Output the (x, y) coordinate of the center of the cell containing the given text.  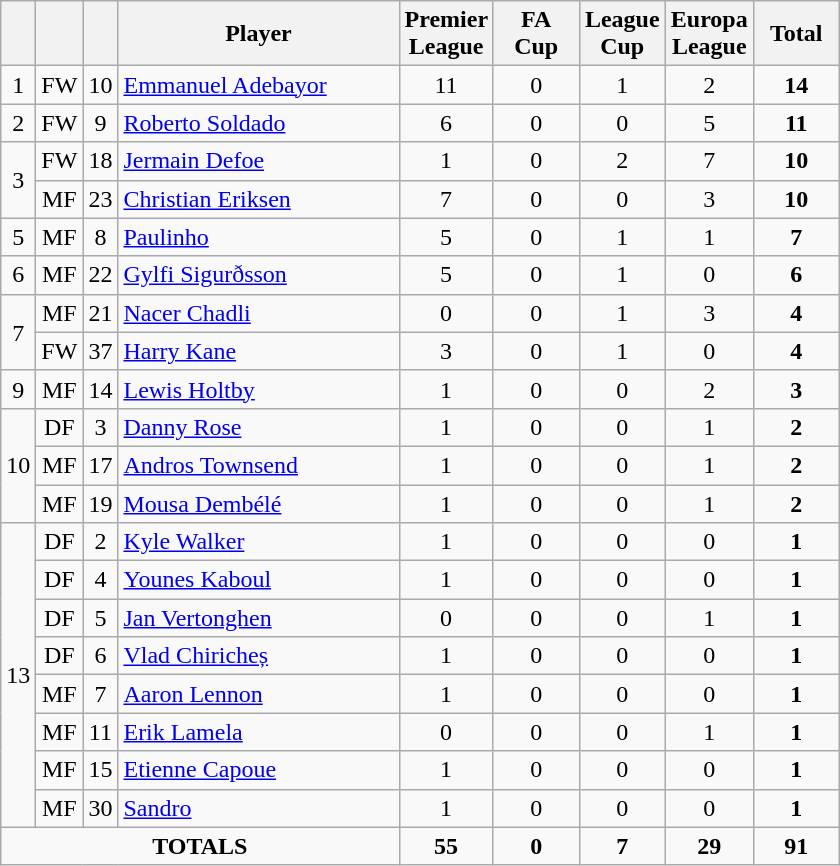
21 (100, 313)
Etienne Capoue (258, 770)
Christian Eriksen (258, 199)
22 (100, 275)
Harry Kane (258, 351)
Younes Kaboul (258, 580)
Erik Lamela (258, 732)
League Cup (622, 34)
Paulinho (258, 237)
Roberto Soldado (258, 123)
Jermain Defoe (258, 161)
15 (100, 770)
Emmanuel Adebayor (258, 85)
Nacer Chadli (258, 313)
Mousa Dembélé (258, 503)
Andros Townsend (258, 465)
Danny Rose (258, 427)
29 (709, 846)
30 (100, 808)
Aaron Lennon (258, 694)
TOTALS (200, 846)
Jan Vertonghen (258, 618)
23 (100, 199)
Vlad Chiricheș (258, 656)
91 (796, 846)
55 (446, 846)
Lewis Holtby (258, 389)
Sandro (258, 808)
17 (100, 465)
FA Cup (536, 34)
Premier League (446, 34)
19 (100, 503)
37 (100, 351)
Kyle Walker (258, 542)
Total (796, 34)
8 (100, 237)
18 (100, 161)
Player (258, 34)
13 (18, 675)
Gylfi Sigurðsson (258, 275)
Europa League (709, 34)
